Capture the cell that displays the provided text and extract its (X, Y) central coordinate. 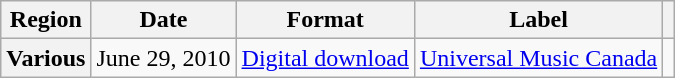
June 29, 2010 (164, 58)
Region (46, 20)
Format (325, 20)
Universal Music Canada (538, 58)
Digital download (325, 58)
Label (538, 20)
Date (164, 20)
Various (46, 58)
